Return the [X, Y] coordinate for the center point of the cell that contains the specified text.  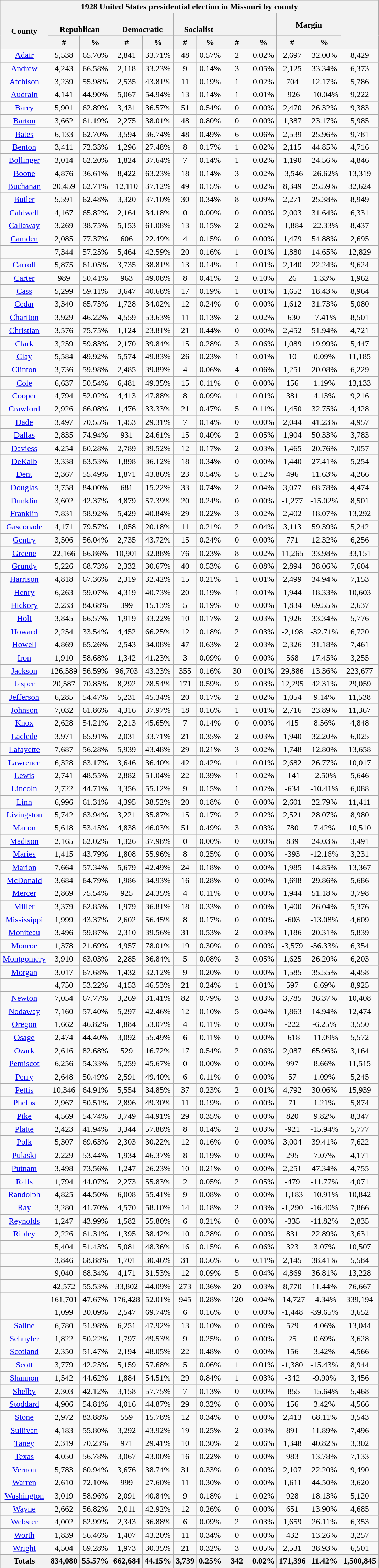
13,292 [360, 514]
82 [185, 998]
31.53% [158, 1273]
36.61% [96, 173]
70.55% [96, 422]
-13.08% [324, 920]
7,866 [360, 1207]
72.33% [96, 147]
Phelps [24, 1103]
55.57% [96, 1561]
6,353 [360, 1522]
8,980 [360, 815]
55.53% [96, 1286]
12.80% [324, 749]
-1,183 [292, 1194]
65.96% [324, 1051]
6,285 [64, 697]
68.88% [96, 1260]
Morgan [24, 972]
13,228 [360, 1273]
36.74% [158, 134]
559 [126, 1417]
29,059 [360, 684]
32.42% [158, 579]
61.19% [96, 121]
0.79% [210, 998]
1,824 [126, 160]
Shelby [24, 1391]
67.68% [96, 972]
1,400 [292, 906]
5,067 [126, 95]
2,741 [64, 775]
34.85% [158, 1090]
1,453 [126, 422]
66.25% [158, 632]
4,153 [126, 985]
64.91% [96, 1090]
3,221 [126, 815]
56.59% [96, 671]
0.36% [210, 1286]
0.47% [210, 409]
14 [185, 1207]
25 [292, 1339]
5,429 [126, 514]
7,604 [360, 566]
Maries [24, 854]
3,431 [126, 108]
1,834 [292, 605]
-32.71% [324, 632]
3,845 [64, 619]
963 [126, 278]
13.26% [324, 1535]
5,120 [360, 1496]
0.69% [324, 1339]
4,846 [360, 160]
8,770 [292, 1286]
53.22% [96, 985]
Saline [24, 1325]
5,307 [64, 1142]
68.73% [96, 566]
58.10% [158, 1207]
3,456 [360, 1378]
2,697 [292, 55]
-10.91% [324, 1194]
1.33% [324, 278]
5,574 [126, 356]
Moniteau [24, 933]
3,158 [126, 1391]
1.21% [324, 1103]
0.41% [210, 278]
11.42% [324, 1561]
295 [292, 1155]
1,919 [126, 619]
51.47% [96, 1352]
5,985 [360, 121]
44.85% [324, 147]
5,254 [360, 461]
Clinton [24, 369]
Douglas [24, 487]
3,077 [292, 487]
-10.04% [324, 95]
0.26% [210, 1509]
66.08% [96, 409]
Worth [24, 1535]
4,838 [126, 828]
6,780 [64, 1325]
75.75% [96, 330]
9,490 [360, 1470]
5,618 [64, 828]
McDonald [24, 880]
2,251 [292, 1168]
63.03% [96, 959]
59.11% [96, 291]
-1,277 [292, 501]
49.35% [158, 383]
2,226 [64, 1234]
82.68% [96, 1051]
54.88% [324, 239]
Jefferson [24, 697]
41.70% [96, 1207]
3,379 [64, 906]
5,686 [360, 880]
1,728 [126, 304]
0.74% [210, 487]
3,239 [64, 82]
5,679 [126, 867]
46.53% [158, 985]
33 [185, 487]
Reynolds [24, 1221]
4,413 [126, 396]
11,265 [292, 553]
44.90% [96, 95]
6,229 [360, 369]
1,926 [292, 619]
10,017 [360, 762]
32.88% [158, 553]
43.92% [158, 1430]
Lafayette [24, 749]
84.00% [96, 487]
-11.77% [324, 1181]
4,609 [360, 920]
4,794 [64, 396]
66.86% [96, 553]
Lewis [24, 775]
56.45% [158, 920]
37.64% [158, 160]
20,459 [64, 186]
12.32% [324, 540]
23.89% [324, 710]
Pettis [24, 1090]
69.63% [96, 1142]
2,402 [292, 514]
54.51% [158, 1378]
38.74% [158, 1470]
29.86% [324, 880]
56.82% [96, 1509]
47 [185, 645]
54.74% [96, 1116]
5,572 [360, 1038]
7,160 [64, 1011]
662,684 [126, 1561]
Socialist [199, 25]
Clark [24, 343]
2,367 [64, 474]
Benton [24, 147]
62.99% [96, 1522]
1,432 [126, 972]
32.20% [324, 736]
5,591 [64, 200]
59.87% [96, 933]
-141 [292, 775]
2,539 [292, 134]
1,395 [126, 1234]
Scott [24, 1365]
Dallas [24, 435]
891 [292, 1430]
Daviess [24, 448]
834,080 [64, 1561]
20.31% [324, 933]
5,404 [64, 1247]
2,310 [126, 933]
2,332 [126, 566]
Ralls [24, 1181]
4,755 [360, 1168]
-56.33% [324, 946]
64.79% [96, 880]
61.86% [96, 710]
62.85% [96, 906]
32.75% [324, 409]
Howell [24, 645]
62.48% [96, 200]
Randolph [24, 1194]
Scotland [24, 1352]
13.36% [324, 671]
34.18% [158, 213]
3,164 [360, 1051]
1,407 [126, 1535]
39.84% [158, 343]
51.94% [324, 330]
3,014 [64, 160]
44.87% [158, 1404]
120 [237, 1299]
5,297 [126, 1011]
29.31% [158, 422]
Cooper [24, 396]
10,603 [360, 592]
49.53% [158, 1339]
34.08% [158, 645]
37 [185, 1090]
2,031 [126, 736]
42.92% [158, 1509]
3,736 [64, 369]
55.12% [158, 788]
45.67% [158, 1064]
-630 [292, 317]
-3,579 [292, 946]
7.42% [324, 828]
5,376 [360, 906]
24.03% [324, 841]
47.67% [96, 1299]
7,687 [64, 749]
22.79% [324, 802]
52.01% [158, 1299]
-15.43% [324, 1365]
44.62% [96, 1378]
1,962 [360, 278]
4,825 [64, 1194]
2,610 [64, 1483]
997 [292, 1064]
4,243 [64, 68]
-6.25% [324, 1024]
14.85% [324, 867]
Montgomery [24, 959]
11,367 [360, 710]
4,183 [64, 1430]
2,118 [126, 68]
5,742 [64, 815]
-16.40% [324, 1207]
11,515 [360, 1064]
-4.34% [324, 1299]
69.55% [324, 605]
1,612 [292, 304]
0.57% [210, 55]
-2,198 [292, 632]
65.26% [96, 645]
1,652 [292, 291]
4.06% [324, 1325]
62.89% [96, 108]
-15.64% [324, 1391]
6,720 [360, 632]
Adair [24, 55]
1.19% [324, 383]
176,428 [126, 1299]
46.82% [96, 1024]
Buchanan [24, 186]
-9.90% [324, 1378]
7,622 [360, 1142]
5,242 [360, 527]
Stoddard [24, 1404]
4,792 [292, 1090]
1,479 [292, 239]
3,929 [64, 317]
Gasconade [24, 527]
5,226 [64, 566]
0.56% [210, 1260]
0.42% [210, 762]
56.46% [96, 1535]
62.71% [96, 186]
24.56% [324, 160]
2,254 [64, 632]
2,869 [64, 893]
2,326 [292, 645]
39.56% [158, 933]
Pulaski [24, 1155]
39.41% [324, 1142]
Republican [79, 25]
25.38% [324, 200]
2,882 [126, 775]
2,602 [126, 920]
Barry [24, 108]
126,589 [64, 671]
4,848 [360, 723]
58.68% [96, 658]
3,594 [126, 134]
Shannon [24, 1378]
Iron [24, 658]
2,164 [126, 213]
820 [292, 1116]
29,886 [292, 671]
2,170 [126, 343]
10,346 [64, 1090]
2,194 [126, 1352]
54.94% [158, 95]
8,925 [360, 985]
1,296 [126, 147]
6,328 [64, 762]
43.00% [158, 1457]
3,631 [360, 1234]
83.88% [96, 1417]
6,025 [360, 736]
37.98% [158, 841]
43.79% [96, 854]
4,254 [64, 448]
61.08% [158, 226]
3,971 [64, 736]
704 [292, 82]
3,092 [126, 1038]
971 [126, 1443]
-634 [292, 788]
831 [292, 1234]
50.49% [96, 1077]
2,722 [64, 788]
DeKalb [24, 461]
9.82% [324, 1116]
6,637 [64, 383]
Johnson [24, 710]
38.93% [324, 1548]
-26.62% [324, 173]
4,428 [360, 409]
15.13% [158, 605]
5,447 [360, 343]
2,470 [292, 108]
1,450 [292, 409]
771 [292, 540]
Wright [24, 1548]
5,786 [360, 82]
Barton [24, 121]
10,510 [360, 828]
Gentry [24, 540]
33,802 [126, 1286]
36.88% [158, 1522]
1,940 [292, 736]
1,415 [64, 854]
57.68% [158, 1365]
1,500,845 [360, 1561]
Ray [24, 1207]
4,750 [64, 985]
31.73% [324, 304]
55.96% [158, 854]
1,898 [126, 461]
4,458 [360, 972]
4,266 [360, 474]
6,501 [360, 1548]
49 [185, 186]
Holt [24, 619]
839 [292, 841]
6,481 [126, 383]
4,452 [126, 632]
2,115 [292, 147]
19.99% [324, 343]
2,535 [126, 82]
3,259 [64, 343]
63.94% [96, 815]
2,011 [126, 1509]
Schuyler [24, 1339]
39.52% [158, 448]
2,972 [64, 1417]
Harrison [24, 579]
7,831 [64, 514]
415 [292, 723]
Wayne [24, 1509]
49.83% [158, 356]
42.49% [158, 867]
14.65% [324, 252]
31.41% [158, 998]
49.30% [158, 1103]
2,695 [360, 239]
5,081 [126, 1247]
13.90% [324, 1509]
Margin [309, 25]
Franklin [24, 514]
3,292 [126, 1430]
0.63% [210, 645]
-39.65% [324, 1312]
43.86% [158, 474]
Greene [24, 553]
53.45% [96, 828]
13.78% [324, 1457]
66.58% [96, 68]
3,340 [64, 304]
Laclede [24, 736]
1,839 [64, 1535]
41.94% [96, 1129]
42.12% [96, 1391]
1,190 [292, 160]
Miller [24, 906]
30.22% [158, 1142]
20.18% [158, 527]
2,273 [126, 1181]
3,735 [126, 265]
6,331 [360, 213]
13,367 [360, 867]
8,422 [126, 173]
48.36% [158, 1247]
14.94% [324, 1011]
399 [126, 605]
20.08% [324, 369]
15.22% [158, 487]
62.02% [96, 841]
Dade [24, 422]
4,569 [64, 1116]
38.06% [324, 566]
13,133 [360, 383]
Putnam [24, 1168]
3,785 [292, 998]
45.34% [158, 697]
1,625 [292, 959]
26.77% [324, 762]
23.81% [158, 330]
931 [126, 435]
3,749 [126, 1116]
4,002 [64, 1522]
27.48% [158, 147]
5,245 [360, 1077]
Hickory [24, 605]
Monroe [24, 946]
12,110 [126, 186]
49.92% [96, 356]
1,542 [64, 1378]
597 [292, 985]
-342 [292, 1378]
33.22% [158, 619]
65.91% [96, 736]
3,676 [126, 1470]
5,777 [360, 1129]
40.68% [158, 291]
2,213 [126, 723]
1,378 [64, 946]
3,620 [360, 1483]
50.41% [96, 278]
11,185 [360, 356]
2,628 [64, 723]
5,299 [64, 291]
Christian [24, 330]
45.65% [158, 723]
Butler [24, 200]
Pemiscot [24, 1064]
2,547 [126, 1312]
57.88% [158, 1129]
2,229 [64, 1155]
2,285 [126, 959]
49.40% [158, 1077]
Howard [24, 632]
-15.02% [324, 501]
55.83% [158, 1181]
1,124 [126, 330]
12.17% [324, 82]
381 [292, 396]
68.34% [96, 1273]
0.20% [210, 972]
-10.41% [324, 788]
58.96% [96, 1496]
43.81% [158, 82]
Perry [24, 1077]
2,350 [64, 1352]
2,044 [292, 422]
2,343 [126, 1522]
355 [185, 671]
5,646 [360, 775]
4,876 [64, 173]
23 [185, 474]
3,602 [64, 501]
-3,546 [292, 173]
-926 [292, 95]
58.92% [96, 514]
34.02% [158, 304]
4,906 [64, 1404]
31.64% [324, 213]
3,758 [64, 487]
Bollinger [24, 160]
4,504 [64, 1548]
Chariton [24, 317]
2,087 [292, 1051]
1,387 [292, 121]
51.04% [158, 775]
Macon [24, 828]
48.55% [96, 775]
1,934 [126, 1155]
3.07% [324, 1247]
11.89% [324, 1430]
0.12% [263, 474]
2,085 [64, 239]
26.11% [324, 1522]
-1,290 [292, 1207]
57 [292, 1077]
30.35% [158, 1548]
2,616 [64, 1051]
1,585 [292, 972]
53.07% [158, 1024]
4,716 [360, 147]
2,091 [126, 1496]
5,153 [126, 226]
1,054 [292, 697]
Livingston [24, 815]
65.82% [96, 213]
42.59% [158, 252]
Atchison [24, 82]
18.07% [324, 514]
2,145 [292, 1260]
43.99% [96, 1221]
9,222 [360, 95]
43.23% [158, 671]
1,863 [292, 1011]
171 [185, 684]
1,058 [126, 527]
22.20% [324, 1470]
-15.94% [324, 1129]
Democratic [142, 25]
4,050 [64, 1457]
Platte [24, 1129]
568 [292, 658]
40 [185, 566]
1,973 [126, 1548]
35.55% [324, 972]
2,107 [292, 1470]
4,879 [126, 501]
68.78% [324, 487]
1,440 [292, 461]
54.33% [96, 1064]
9,216 [360, 396]
1,910 [64, 658]
46.22% [96, 317]
3,798 [360, 893]
44.40% [96, 1038]
Warren [24, 1483]
7,461 [360, 645]
36.57% [158, 108]
28.07% [324, 815]
16.72% [158, 1051]
28.54% [158, 684]
10,408 [360, 998]
37.97% [158, 710]
44.09% [158, 1286]
4,141 [64, 95]
2,601 [292, 802]
36.84% [158, 959]
Linn [24, 802]
983 [292, 1457]
1,880 [292, 252]
5,874 [360, 1103]
26.23% [158, 1168]
2,474 [64, 1038]
59.83% [96, 343]
0.48% [210, 1352]
3,113 [292, 527]
Totals [24, 1561]
35.87% [158, 815]
17.45% [324, 658]
13,658 [360, 749]
20,587 [64, 684]
54.81% [96, 1404]
0.40% [210, 435]
22.24% [324, 265]
8,292 [126, 684]
22.49% [158, 239]
1,797 [126, 1339]
79.57% [96, 527]
74.94% [96, 435]
0.84% [210, 1378]
3,550 [360, 1024]
9,383 [360, 108]
42.37% [96, 501]
Mercer [24, 893]
1,986 [126, 880]
4,319 [126, 592]
Henry [24, 592]
2,485 [126, 369]
Jackson [24, 671]
49.08% [158, 278]
22.89% [324, 1234]
12,829 [360, 252]
Madison [24, 841]
1,186 [292, 933]
36.12% [158, 461]
432 [292, 1535]
3,739 [185, 1561]
2,452 [292, 330]
55.98% [96, 82]
Sullivan [24, 1430]
0.44% [210, 330]
2,789 [126, 448]
39.89% [158, 369]
5,259 [126, 1064]
38.42% [158, 1234]
989 [64, 278]
51.43% [96, 1247]
18.43% [324, 291]
3,067 [126, 1457]
-603 [292, 920]
8,429 [360, 55]
5,468 [360, 1391]
-14,727 [292, 1299]
4,818 [64, 579]
8,949 [360, 200]
Crawford [24, 409]
1,582 [126, 1221]
26.32% [324, 108]
6,354 [360, 946]
2,125 [292, 68]
3,338 [64, 461]
71 [292, 1103]
27.41% [324, 461]
-393 [292, 854]
-1,448 [292, 1312]
-2.50% [324, 775]
48.05% [158, 1352]
Lawrence [24, 762]
34.93% [158, 880]
33.98% [324, 553]
24.61% [158, 435]
56.78% [96, 1457]
40.82% [324, 1443]
76,667 [360, 1286]
7,496 [360, 1430]
Mississippi [24, 920]
4,474 [360, 487]
-479 [292, 1181]
2,637 [360, 605]
3,019 [64, 1496]
8,944 [360, 1365]
3,652 [360, 1312]
2,591 [126, 1077]
7.07% [324, 1155]
-12.16% [324, 854]
8,437 [360, 226]
7,664 [64, 867]
67.36% [96, 579]
7,057 [360, 448]
1,999 [64, 920]
60.94% [96, 1470]
Stone [24, 1417]
4,721 [360, 330]
2,531 [292, 1548]
496 [292, 474]
69.74% [158, 1312]
1,326 [126, 841]
1,748 [292, 749]
10,842 [360, 1194]
681 [126, 487]
43.37% [96, 920]
5,231 [126, 697]
4,570 [126, 1207]
42.46% [158, 1011]
Ripley [24, 1234]
38.75% [96, 226]
55.41% [158, 1194]
24.35% [158, 893]
2,648 [64, 1077]
5,939 [126, 749]
Caldwell [24, 213]
3,302 [360, 1443]
3,910 [64, 959]
1,342 [126, 658]
651 [292, 1509]
5,875 [64, 265]
Oregon [24, 1024]
12,295 [292, 684]
37.12% [158, 186]
75.54% [96, 893]
5,554 [126, 1090]
30.06% [324, 1090]
57.40% [96, 1011]
323 [292, 1247]
-1,380 [292, 1365]
-7.41% [324, 317]
13,044 [360, 1325]
52.02% [96, 396]
30.46% [158, 1260]
4,167 [64, 213]
63.23% [158, 173]
84.68% [96, 605]
11,538 [360, 697]
Taney [24, 1443]
2,423 [64, 1129]
2,662 [64, 1509]
33.54% [96, 632]
2,841 [126, 55]
Grundy [24, 566]
24 [185, 867]
50.54% [96, 383]
44.15% [158, 1561]
50.51% [96, 1103]
62.70% [96, 134]
3,779 [64, 1365]
47.34% [324, 1168]
50.33% [324, 435]
57.75% [158, 1391]
6,373 [360, 68]
4,316 [126, 710]
Pike [24, 1116]
72.10% [96, 1483]
78.01% [158, 946]
22,166 [64, 553]
57.39% [158, 501]
Texas [24, 1457]
3,491 [360, 841]
8.56% [324, 723]
3,496 [64, 933]
780 [292, 828]
925 [126, 893]
1,099 [64, 1312]
2,735 [126, 540]
11,411 [360, 802]
32.00% [324, 55]
Newton [24, 998]
Osage [24, 1038]
Ozark [24, 1051]
Cedar [24, 304]
1,871 [126, 474]
Carroll [24, 265]
4,395 [126, 802]
Polk [24, 1142]
928 [292, 1496]
70.85% [96, 684]
38.81% [158, 265]
51.18% [324, 893]
-22.33% [324, 226]
30.67% [158, 566]
606 [126, 239]
1,611 [292, 1483]
65.75% [96, 304]
36.40% [158, 762]
38.41% [324, 1260]
3,647 [126, 291]
36.37% [324, 998]
59.07% [96, 592]
3,543 [360, 1417]
63.53% [96, 461]
56.04% [96, 540]
18.13% [324, 1496]
53.44% [96, 1155]
42 [185, 762]
63.17% [96, 762]
32.12% [158, 972]
2,165 [64, 841]
3,497 [64, 422]
3,576 [64, 330]
4,559 [126, 317]
54.21% [96, 723]
3,846 [64, 1260]
1,089 [292, 343]
3,506 [64, 540]
46.03% [158, 828]
42.25% [96, 1365]
Lincoln [24, 788]
6,251 [126, 1325]
2,896 [126, 1103]
38.52% [158, 802]
34.94% [324, 579]
47.92% [158, 1325]
6,996 [64, 802]
1,465 [292, 448]
11.63% [324, 474]
3,004 [292, 1142]
7,032 [64, 710]
2,413 [292, 1417]
3,684 [64, 880]
3,646 [126, 762]
44.07% [96, 1181]
3,280 [64, 1207]
171,396 [292, 1561]
3,411 [64, 147]
42,572 [64, 1286]
68.11% [324, 1417]
47.88% [158, 396]
342 [237, 1561]
5,538 [64, 55]
-335 [292, 1221]
5,080 [360, 304]
-855 [292, 1391]
1,808 [126, 854]
43.48% [158, 749]
Camden [24, 239]
Carter [24, 278]
26.20% [324, 959]
8,964 [360, 291]
1,662 [64, 1024]
4,071 [360, 1181]
-11.82% [324, 1221]
Knox [24, 723]
4,016 [126, 1404]
2,682 [292, 762]
4.13% [324, 396]
Andrew [24, 68]
1,822 [64, 1339]
3,255 [360, 658]
3,017 [64, 972]
60.28% [96, 448]
18.33% [324, 592]
8,347 [360, 1116]
3,344 [126, 1129]
273 [185, 1286]
30.09% [96, 1312]
29.41% [158, 1443]
2,926 [64, 409]
69.28% [96, 1548]
62.20% [96, 160]
3,320 [126, 200]
Clay [24, 356]
33,151 [360, 553]
Washington [24, 1496]
339,194 [360, 1299]
9,624 [360, 265]
1,698 [292, 880]
0.80% [210, 121]
3,662 [64, 121]
10,901 [126, 553]
2,233 [64, 605]
56.28% [96, 749]
0.39% [210, 775]
27.60% [158, 1483]
2,003 [292, 213]
25.59% [324, 186]
Marion [24, 867]
66.57% [96, 619]
Cole [24, 383]
53.63% [158, 317]
57.25% [96, 252]
43.72% [158, 540]
76 [185, 553]
161,701 [64, 1299]
44.91% [158, 1116]
32,624 [360, 186]
4,685 [360, 1509]
3,257 [360, 1535]
2,894 [292, 566]
1,251 [292, 369]
96,703 [126, 671]
2,271 [292, 200]
38.01% [158, 121]
1,476 [126, 409]
Jasper [24, 684]
6,263 [64, 592]
59.98% [96, 369]
Dent [24, 474]
2,716 [292, 710]
-618 [292, 1038]
65.70% [96, 55]
1,979 [126, 906]
0.59% [210, 684]
5,776 [360, 619]
21.69% [96, 946]
Callaway [24, 226]
5,901 [64, 108]
1,985 [292, 867]
County [24, 31]
59.39% [324, 527]
23.17% [324, 121]
15,939 [360, 1090]
Webster [24, 1522]
5,159 [126, 1365]
945 [185, 1299]
-1,884 [292, 226]
42.31% [324, 684]
3,498 [64, 1168]
2,275 [126, 121]
33.23% [158, 68]
20.76% [324, 448]
37.10% [158, 200]
Dunklin [24, 501]
3,783 [360, 435]
Bates [24, 134]
2,967 [64, 1103]
3,356 [126, 788]
7,133 [360, 1457]
57.34% [96, 867]
8,349 [292, 186]
46.37% [158, 1155]
999 [126, 1483]
1,794 [64, 1181]
3,628 [360, 1339]
70.23% [96, 1443]
77.37% [96, 239]
7,054 [64, 998]
13,319 [360, 173]
6,133 [64, 134]
26.04% [324, 906]
6.69% [324, 985]
6,203 [360, 959]
1,348 [292, 1443]
54.47% [96, 697]
Nodaway [24, 1011]
5,464 [126, 252]
6,088 [360, 788]
Cass [24, 291]
1.09% [324, 1077]
25.96% [324, 134]
10,507 [360, 1247]
2,521 [292, 815]
Vernon [24, 1470]
223,677 [360, 671]
Audrain [24, 95]
1928 United States presidential election in Missouri by county [190, 7]
7,153 [360, 579]
-921 [292, 1129]
31.18% [324, 645]
33.33% [158, 409]
2,140 [292, 265]
3,231 [360, 854]
61.05% [96, 265]
11.44% [324, 1286]
44.71% [96, 788]
12,474 [360, 1011]
9,040 [64, 1273]
1,904 [292, 435]
5,839 [360, 933]
9,781 [360, 134]
2,499 [292, 579]
1,659 [292, 1522]
73.56% [96, 1168]
5,783 [64, 1470]
-222 [292, 1024]
51.98% [96, 1325]
7,344 [64, 252]
-11.09% [324, 1038]
2,543 [126, 645]
6,008 [126, 1194]
8.66% [324, 1064]
50.22% [96, 1339]
67.77% [96, 998]
40.73% [158, 592]
9.14% [324, 697]
43.20% [158, 1535]
1,701 [126, 1260]
15.78% [158, 1417]
Boone [24, 173]
